Pinpoint the cell where the given text exists, returning its (X, Y) midpoint coordinate. 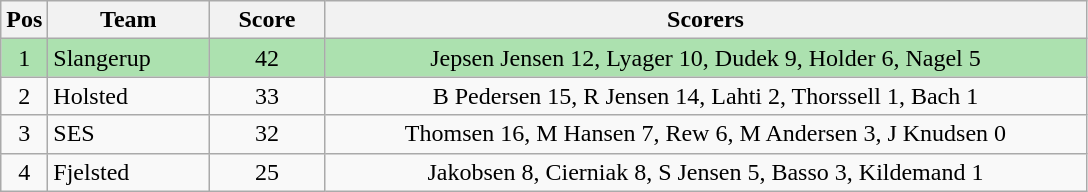
Fjelsted (128, 172)
1 (24, 58)
Holsted (128, 96)
42 (267, 58)
Jakobsen 8, Cierniak 8, S Jensen 5, Basso 3, Kildemand 1 (706, 172)
SES (128, 134)
3 (24, 134)
2 (24, 96)
B Pedersen 15, R Jensen 14, Lahti 2, Thorssell 1, Bach 1 (706, 96)
Pos (24, 20)
32 (267, 134)
Team (128, 20)
Scorers (706, 20)
25 (267, 172)
Score (267, 20)
Jepsen Jensen 12, Lyager 10, Dudek 9, Holder 6, Nagel 5 (706, 58)
Thomsen 16, M Hansen 7, Rew 6, M Andersen 3, J Knudsen 0 (706, 134)
4 (24, 172)
33 (267, 96)
Slangerup (128, 58)
